Determine the [X, Y] coordinate at the center of the cell enclosing the given text.  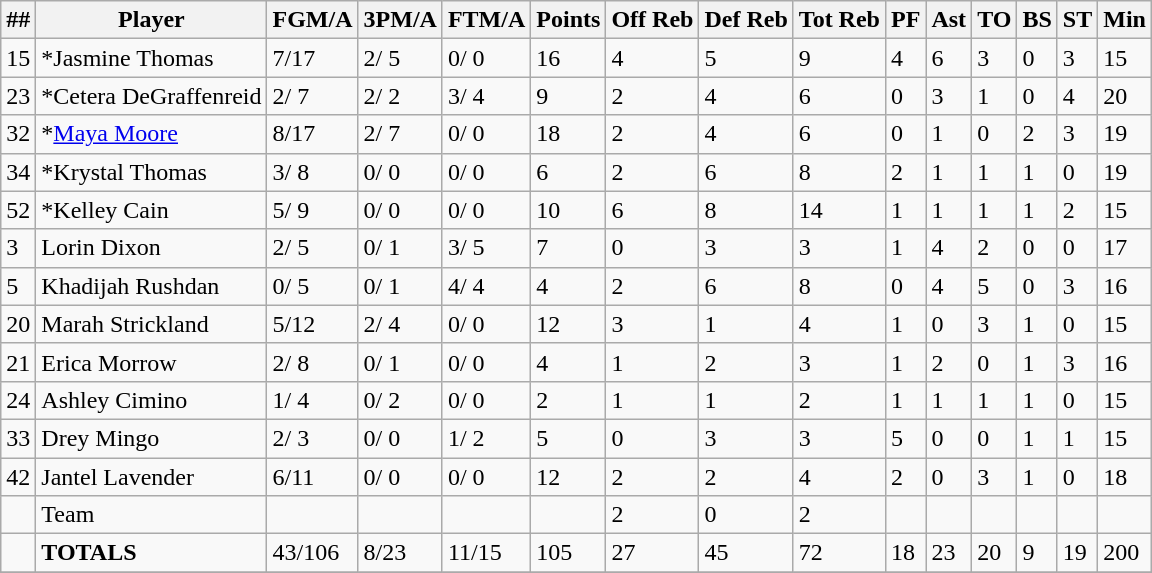
10 [568, 210]
24 [18, 400]
5/ 9 [312, 210]
PF [905, 20]
FTM/A [486, 20]
Team [152, 515]
Marah Strickland [152, 324]
2/ 3 [312, 438]
14 [839, 210]
0/ 5 [312, 286]
Khadijah Rushdan [152, 286]
72 [839, 553]
105 [568, 553]
Points [568, 20]
11/15 [486, 553]
Jantel Lavender [152, 477]
TO [994, 20]
33 [18, 438]
34 [18, 172]
3/ 8 [312, 172]
*Cetera DeGraffenreid [152, 96]
8/17 [312, 134]
Erica Morrow [152, 362]
27 [652, 553]
Tot Reb [839, 20]
52 [18, 210]
Player [152, 20]
Ashley Cimino [152, 400]
1/ 4 [312, 400]
*Maya Moore [152, 134]
4/ 4 [486, 286]
6/11 [312, 477]
*Krystal Thomas [152, 172]
*Kelley Cain [152, 210]
Def Reb [746, 20]
5/12 [312, 324]
43/106 [312, 553]
Off Reb [652, 20]
200 [1125, 553]
3PM/A [400, 20]
7/17 [312, 58]
1/ 2 [486, 438]
3/ 4 [486, 96]
Ast [949, 20]
TOTALS [152, 553]
## [18, 20]
2/ 4 [400, 324]
8/23 [400, 553]
*Jasmine Thomas [152, 58]
3/ 5 [486, 248]
32 [18, 134]
FGM/A [312, 20]
17 [1125, 248]
42 [18, 477]
0/ 2 [400, 400]
45 [746, 553]
Lorin Dixon [152, 248]
21 [18, 362]
ST [1077, 20]
2/ 8 [312, 362]
BS [1037, 20]
Drey Mingo [152, 438]
7 [568, 248]
Min [1125, 20]
2/ 2 [400, 96]
